Provide the (X, Y) coordinate of the cell's center where the given text is located.  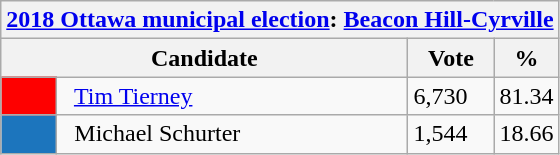
1,544 (451, 134)
Candidate (204, 58)
18.66 (526, 134)
2018 Ottawa municipal election: Beacon Hill-Cyrville (280, 20)
% (526, 58)
Tim Tierney (232, 96)
81.34 (526, 96)
Michael Schurter (232, 134)
6,730 (451, 96)
Vote (451, 58)
